Provide the [X, Y] coordinate of the cell's center where the given text is located.  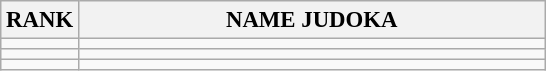
NAME JUDOKA [312, 20]
RANK [40, 20]
